Output the [X, Y] coordinate of the center of the cell containing the given text.  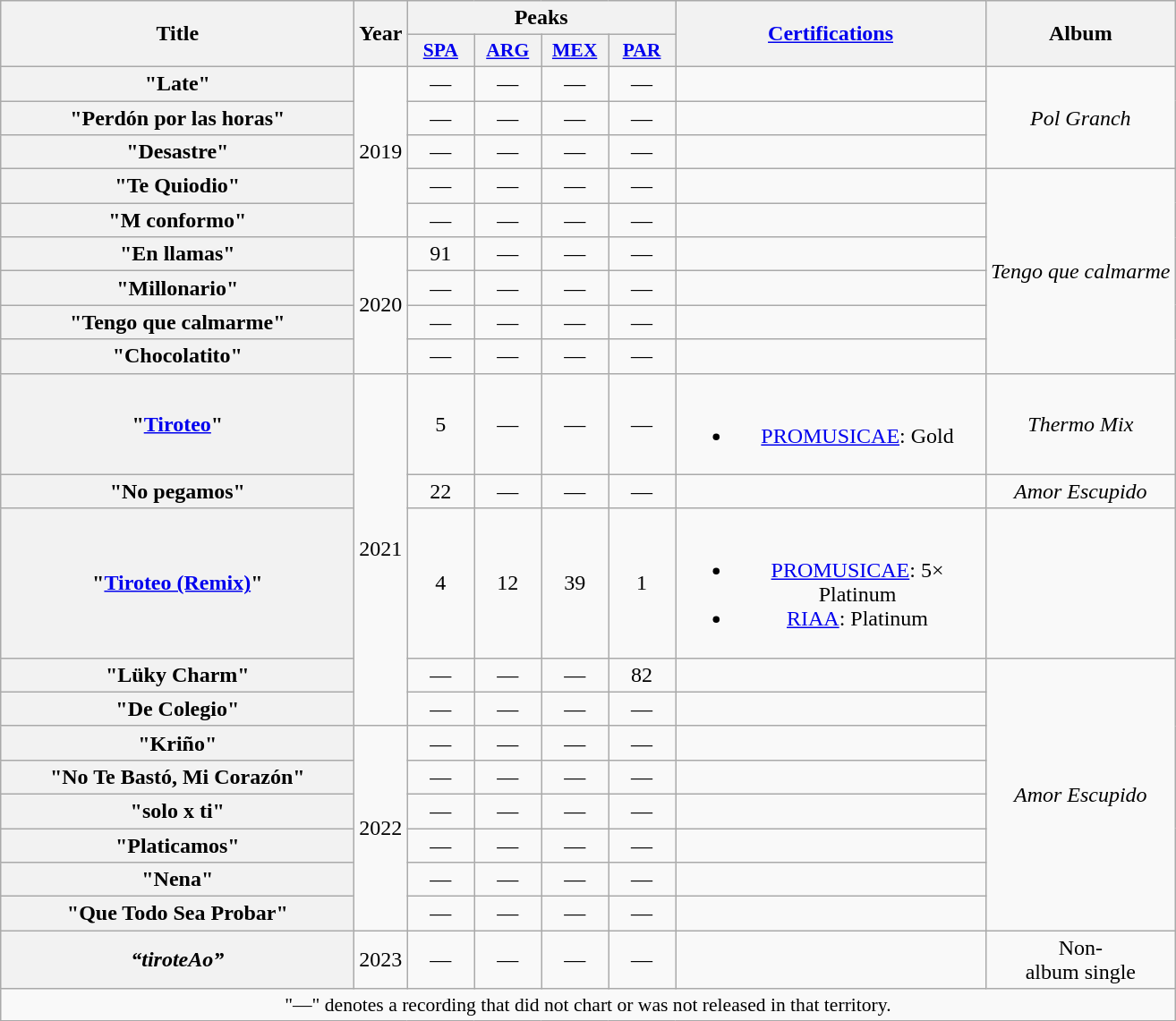
"Que Todo Sea Probar" [177, 914]
2022 [381, 828]
Certifications [831, 34]
"De Colegio" [177, 709]
"Millonario" [177, 288]
22 [440, 491]
Tengo que calmarme [1081, 271]
SPA [440, 51]
"M conformo" [177, 220]
Title [177, 34]
MEX [575, 51]
"Desastre" [177, 152]
"Te Quiodio" [177, 186]
Album [1081, 34]
"Lüky Charm" [177, 675]
"En llamas" [177, 254]
2023 [381, 959]
Non-album single [1081, 959]
"Late" [177, 83]
"No pegamos" [177, 491]
4 [440, 583]
"—" denotes a recording that did not chart or was not released in that territory. [588, 1005]
PROMUSICAE: 5× PlatinumRIAA: Platinum [831, 583]
"Platicamos" [177, 846]
Pol Granch [1081, 117]
PROMUSICAE: Gold [831, 424]
39 [575, 583]
"Nena" [177, 880]
2020 [381, 305]
12 [508, 583]
"Tengo que calmarme" [177, 322]
5 [440, 424]
"Chocolatito" [177, 356]
"Perdón por las horas" [177, 117]
PAR [643, 51]
“tiroteAo” [177, 959]
Peaks [541, 18]
ARG [508, 51]
"Tiroteo" [177, 424]
1 [643, 583]
"No Te Bastó, Mi Corazón" [177, 777]
82 [643, 675]
"Kriño" [177, 743]
2021 [381, 549]
"solo x ti" [177, 811]
2019 [381, 151]
Thermo Mix [1081, 424]
"Tiroteo (Remix)" [177, 583]
Year [381, 34]
91 [440, 254]
